Pinpoint the cell where the given text exists, returning its (X, Y) midpoint coordinate. 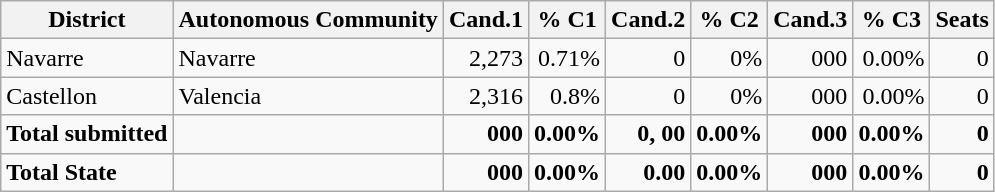
0.71% (568, 58)
Valencia (308, 96)
% C3 (892, 20)
Cand.2 (648, 20)
0.8% (568, 96)
Seats (962, 20)
2,273 (486, 58)
0, 00 (648, 134)
Autonomous Community (308, 20)
Total submitted (87, 134)
% C1 (568, 20)
2,316 (486, 96)
Cand.3 (810, 20)
Castellon (87, 96)
Cand.1 (486, 20)
Total State (87, 172)
% C2 (730, 20)
0.00 (648, 172)
District (87, 20)
